From the cell containing the given text, extract its center point as [X, Y] coordinate. 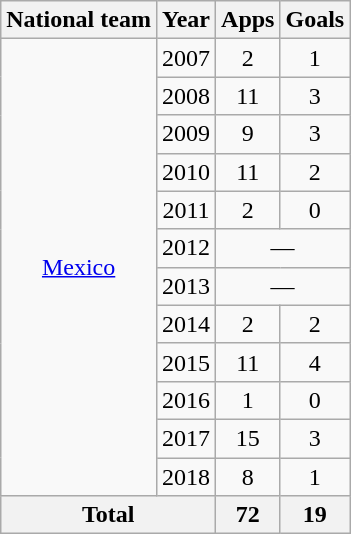
Total [108, 515]
Apps [248, 20]
2014 [186, 324]
9 [248, 134]
Mexico [79, 268]
2008 [186, 96]
8 [248, 477]
4 [315, 362]
2013 [186, 286]
2007 [186, 58]
National team [79, 20]
15 [248, 438]
2010 [186, 172]
2011 [186, 210]
2017 [186, 438]
2015 [186, 362]
2016 [186, 400]
72 [248, 515]
2009 [186, 134]
19 [315, 515]
Goals [315, 20]
2012 [186, 248]
Year [186, 20]
2018 [186, 477]
